Identify which cell holds the provided text, then report its [x, y] central coordinate. 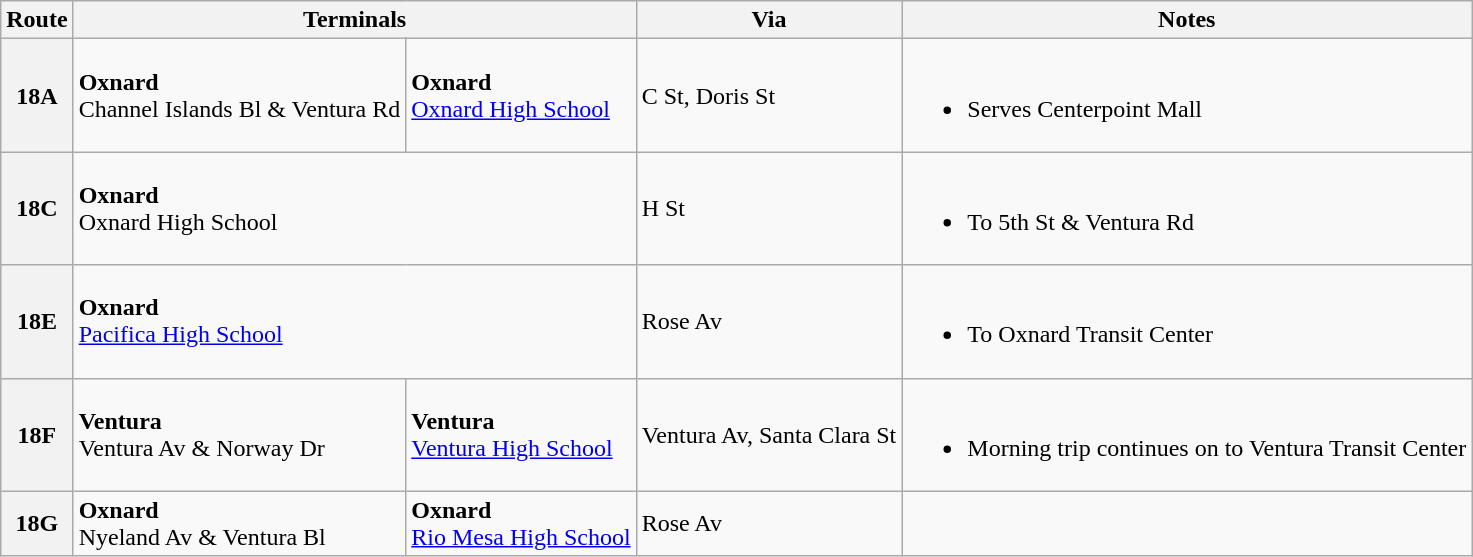
C St, Doris St [769, 96]
Morning trip continues on to Ventura Transit Center [1187, 434]
OxnardPacifica High School [354, 322]
OxnardNyeland Av & Ventura Bl [240, 524]
18G [37, 524]
Notes [1187, 20]
To Oxnard Transit Center [1187, 322]
VenturaVentura High School [521, 434]
H St [769, 208]
18A [37, 96]
Terminals [354, 20]
Serves Centerpoint Mall [1187, 96]
Ventura Av, Santa Clara St [769, 434]
18C [37, 208]
To 5th St & Ventura Rd [1187, 208]
Route [37, 20]
OxnardRio Mesa High School [521, 524]
18E [37, 322]
OxnardChannel Islands Bl & Ventura Rd [240, 96]
VenturaVentura Av & Norway Dr [240, 434]
Via [769, 20]
18F [37, 434]
